Search for the cell housing the specified text and yield its (x, y) center coordinate. 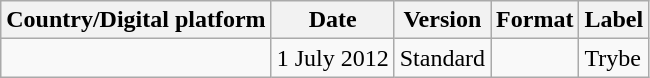
Version (442, 20)
Standard (442, 58)
Format (535, 20)
1 July 2012 (332, 58)
Date (332, 20)
Trybe (614, 58)
Label (614, 20)
Country/Digital platform (136, 20)
